Detect which cell encompasses the target text, then output its (x, y) center coordinate. 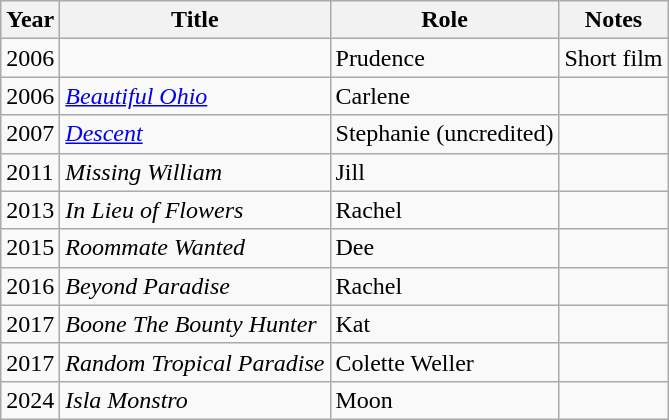
Title (195, 20)
Colette Weller (444, 362)
In Lieu of Flowers (195, 210)
Boone The Bounty Hunter (195, 324)
Descent (195, 134)
Role (444, 20)
Moon (444, 400)
2024 (30, 400)
2011 (30, 172)
Prudence (444, 58)
2015 (30, 248)
Stephanie (uncredited) (444, 134)
Year (30, 20)
Carlene (444, 96)
2016 (30, 286)
Isla Monstro (195, 400)
Beyond Paradise (195, 286)
2013 (30, 210)
Dee (444, 248)
Notes (614, 20)
2007 (30, 134)
Random Tropical Paradise (195, 362)
Short film (614, 58)
Kat (444, 324)
Roommate Wanted (195, 248)
Jill (444, 172)
Missing William (195, 172)
Beautiful Ohio (195, 96)
